Detect which cell encompasses the target text, then output its (X, Y) center coordinate. 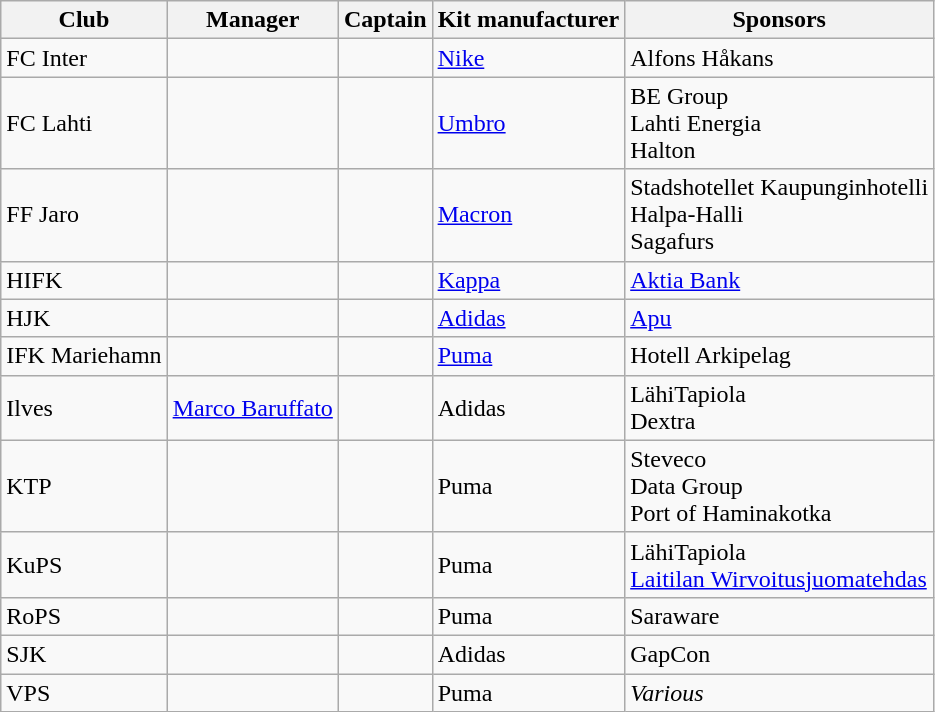
Umbro (528, 123)
FC Inter (84, 58)
FF Jaro (84, 215)
FC Lahti (84, 123)
LähiTapiola Dextra (780, 408)
Apu (780, 318)
KuPS (84, 564)
Stadshotellet Kaupunginhotelli Halpa-Halli Sagafurs (780, 215)
Macron (528, 215)
Manager (252, 20)
KTP (84, 486)
Alfons Håkans (780, 58)
Marco Baruffato (252, 408)
HIFK (84, 280)
Sponsors (780, 20)
Various (780, 693)
Ilves (84, 408)
Kit manufacturer (528, 20)
VPS (84, 693)
Club (84, 20)
BE Group Lahti Energia Halton (780, 123)
HJK (84, 318)
Saraware (780, 616)
Captain (385, 20)
GapCon (780, 654)
RoPS (84, 616)
SJK (84, 654)
Nike (528, 58)
Steveco Data Group Port of Haminakotka (780, 486)
Kappa (528, 280)
LähiTapiola Laitilan Wirvoitusjuomatehdas (780, 564)
IFK Mariehamn (84, 356)
Aktia Bank (780, 280)
Hotell Arkipelag (780, 356)
